Return the [X, Y] coordinate for the center point of the cell that contains the specified text.  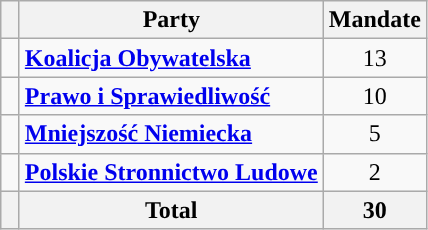
2 [374, 172]
13 [374, 58]
Total [171, 210]
30 [374, 210]
Prawo i Sprawiedliwość [171, 96]
5 [374, 134]
Party [171, 20]
Mniejszość Niemiecka [171, 134]
Polskie Stronnictwo Ludowe [171, 172]
10 [374, 96]
Mandate [374, 20]
Koalicja Obywatelska [171, 58]
